Output the (X, Y) coordinate of the center of the cell containing the given text.  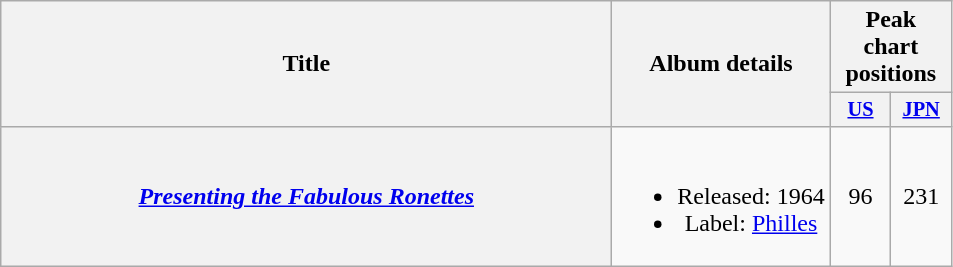
Title (306, 64)
Peak chart positions (890, 47)
Album details (721, 64)
US (860, 110)
Presenting the Fabulous Ronettes (306, 196)
Released: 1964Label: Philles (721, 196)
231 (922, 196)
96 (860, 196)
JPN (922, 110)
